Search for the cell housing the specified text and yield its [X, Y] center coordinate. 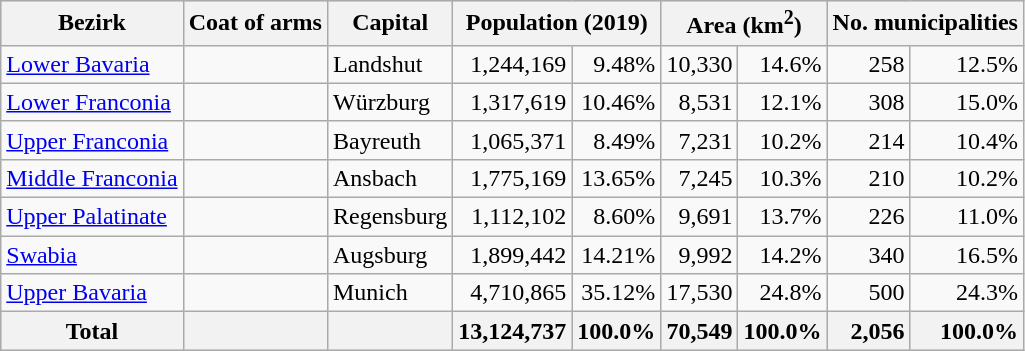
8,531 [700, 102]
1,775,169 [512, 178]
Ansbach [390, 178]
1,065,371 [512, 140]
Lower Franconia [92, 102]
8.49% [616, 140]
Middle Franconia [92, 178]
No. municipalities [925, 24]
Landshut [390, 64]
10.4% [967, 140]
Bayreuth [390, 140]
Upper Bavaria [92, 293]
214 [868, 140]
Upper Palatinate [92, 217]
Munich [390, 293]
1,317,619 [512, 102]
Upper Franconia [92, 140]
Augsburg [390, 255]
24.3% [967, 293]
12.5% [967, 64]
10.46% [616, 102]
308 [868, 102]
17,530 [700, 293]
13,124,737 [512, 331]
7,231 [700, 140]
12.1% [782, 102]
11.0% [967, 217]
10,330 [700, 64]
13.65% [616, 178]
9,992 [700, 255]
10.3% [782, 178]
14.21% [616, 255]
9,691 [700, 217]
24.8% [782, 293]
Total [92, 331]
35.12% [616, 293]
16.5% [967, 255]
Regensburg [390, 217]
1,244,169 [512, 64]
Coat of arms [255, 24]
13.7% [782, 217]
15.0% [967, 102]
7,245 [700, 178]
Swabia [92, 255]
Population (2019) [557, 24]
9.48% [616, 64]
1,112,102 [512, 217]
Capital [390, 24]
Area (km2) [744, 24]
500 [868, 293]
4,710,865 [512, 293]
258 [868, 64]
Lower Bavaria [92, 64]
340 [868, 255]
8.60% [616, 217]
210 [868, 178]
226 [868, 217]
70,549 [700, 331]
14.2% [782, 255]
14.6% [782, 64]
Würzburg [390, 102]
1,899,442 [512, 255]
2,056 [868, 331]
Bezirk [92, 24]
